Pinpoint the cell where the given text exists, returning its (X, Y) midpoint coordinate. 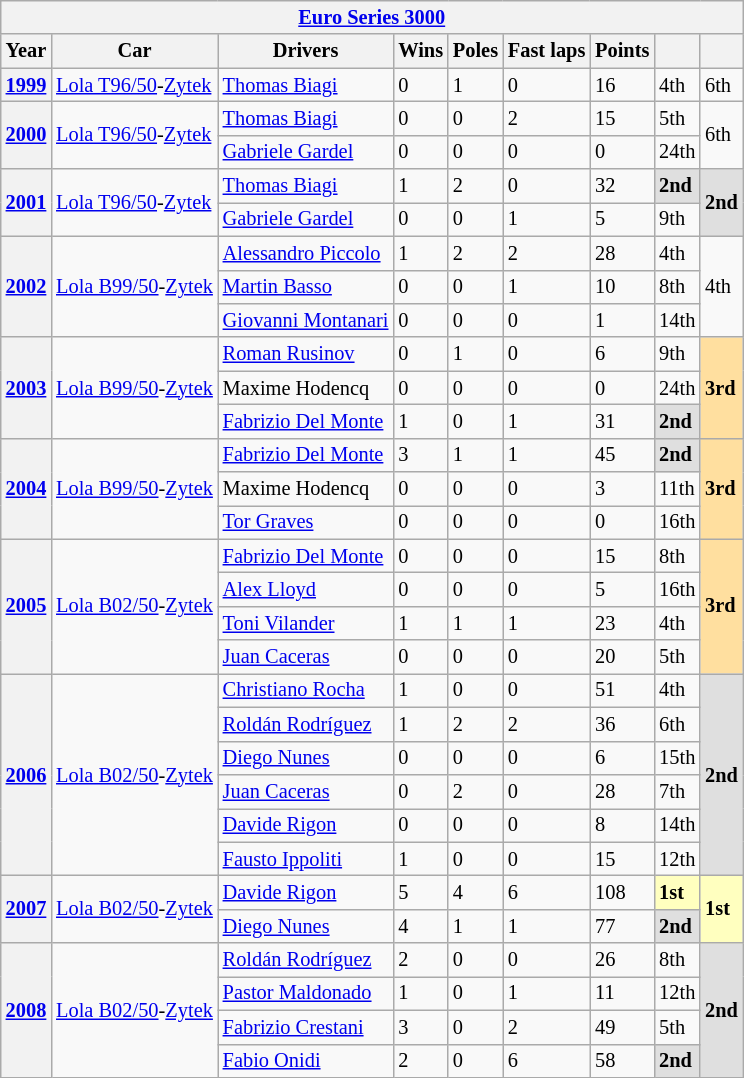
Fabio Onidi (306, 1061)
Drivers (306, 51)
77 (622, 926)
32 (622, 186)
26 (622, 960)
Fausto Ippoliti (306, 859)
45 (622, 455)
2001 (26, 202)
2002 (26, 286)
Toni Vilander (306, 623)
Roman Rusinov (306, 354)
31 (622, 421)
Alessandro Piccolo (306, 253)
Martin Basso (306, 287)
11 (622, 993)
Poles (476, 51)
16 (622, 85)
15th (677, 758)
58 (622, 1061)
2008 (26, 1010)
Points (622, 51)
7th (677, 791)
2000 (26, 134)
Wins (420, 51)
Giovanni Montanari (306, 320)
Fabrizio Crestani (306, 1027)
2003 (26, 388)
2005 (26, 606)
Euro Series 3000 (372, 17)
49 (622, 1027)
51 (622, 690)
8 (622, 825)
Fast laps (546, 51)
Christiano Rocha (306, 690)
2006 (26, 774)
20 (622, 657)
108 (622, 892)
Car (134, 51)
23 (622, 623)
Alex Lloyd (306, 589)
36 (622, 724)
2007 (26, 908)
2004 (26, 488)
Tor Graves (306, 522)
Pastor Maldonado (306, 993)
Year (26, 51)
1999 (26, 85)
10 (622, 287)
11th (677, 489)
